For the text-containing cell, return its midpoint in (X, Y) coordinate format. 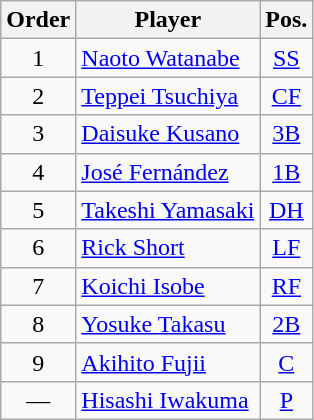
LF (286, 248)
7 (38, 286)
Takeshi Yamasaki (168, 210)
Daisuke Kusano (168, 134)
— (38, 400)
C (286, 362)
1 (38, 58)
8 (38, 324)
2B (286, 324)
P (286, 400)
2 (38, 96)
Player (168, 20)
Order (38, 20)
4 (38, 172)
SS (286, 58)
6 (38, 248)
Pos. (286, 20)
RF (286, 286)
Teppei Tsuchiya (168, 96)
Yosuke Takasu (168, 324)
Hisashi Iwakuma (168, 400)
9 (38, 362)
Naoto Watanabe (168, 58)
José Fernández (168, 172)
5 (38, 210)
3B (286, 134)
CF (286, 96)
Rick Short (168, 248)
1B (286, 172)
DH (286, 210)
3 (38, 134)
Koichi Isobe (168, 286)
Akihito Fujii (168, 362)
